Detect which cell encompasses the target text, then output its [X, Y] center coordinate. 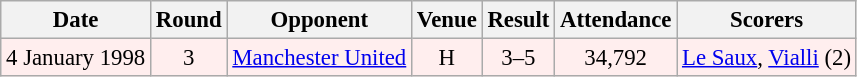
3–5 [518, 58]
Opponent [320, 20]
Manchester United [320, 58]
Venue [448, 20]
H [448, 58]
Result [518, 20]
Date [76, 20]
4 January 1998 [76, 58]
Round [189, 20]
34,792 [616, 58]
Scorers [767, 20]
Attendance [616, 20]
3 [189, 58]
Le Saux, Vialli (2) [767, 58]
